Output the (X, Y) coordinate of the center of the cell containing the given text.  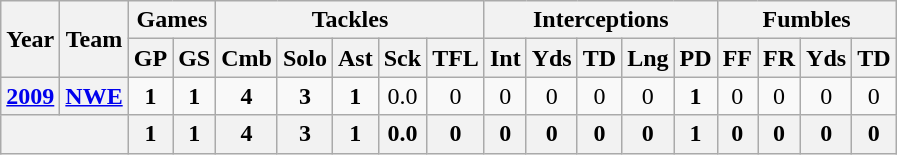
Fumbles (806, 20)
Solo (304, 58)
Year (30, 39)
NWE (94, 96)
Cmb (247, 58)
Sck (402, 58)
Tackles (350, 20)
GP (150, 58)
FF (737, 58)
Lng (648, 58)
Interceptions (600, 20)
Team (94, 39)
TFL (456, 58)
Ast (356, 58)
GS (194, 58)
2009 (30, 96)
Int (505, 58)
FR (780, 58)
PD (696, 58)
Games (172, 20)
